Identify which cell holds the provided text, then report its [X, Y] central coordinate. 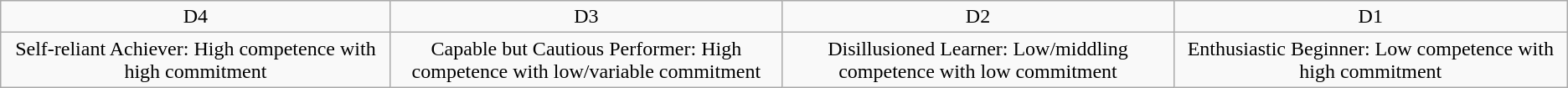
D4 [196, 17]
Disillusioned Learner: Low/middling competence with low commitment [978, 60]
Enthusiastic Beginner: Low competence with high commitment [1370, 60]
D3 [586, 17]
D2 [978, 17]
Capable but Cautious Performer: High competence with low/variable commitment [586, 60]
D1 [1370, 17]
Self-reliant Achiever: High competence with high commitment [196, 60]
